Scan for the cell matching the given text and deliver its [x, y] coordinate at center. 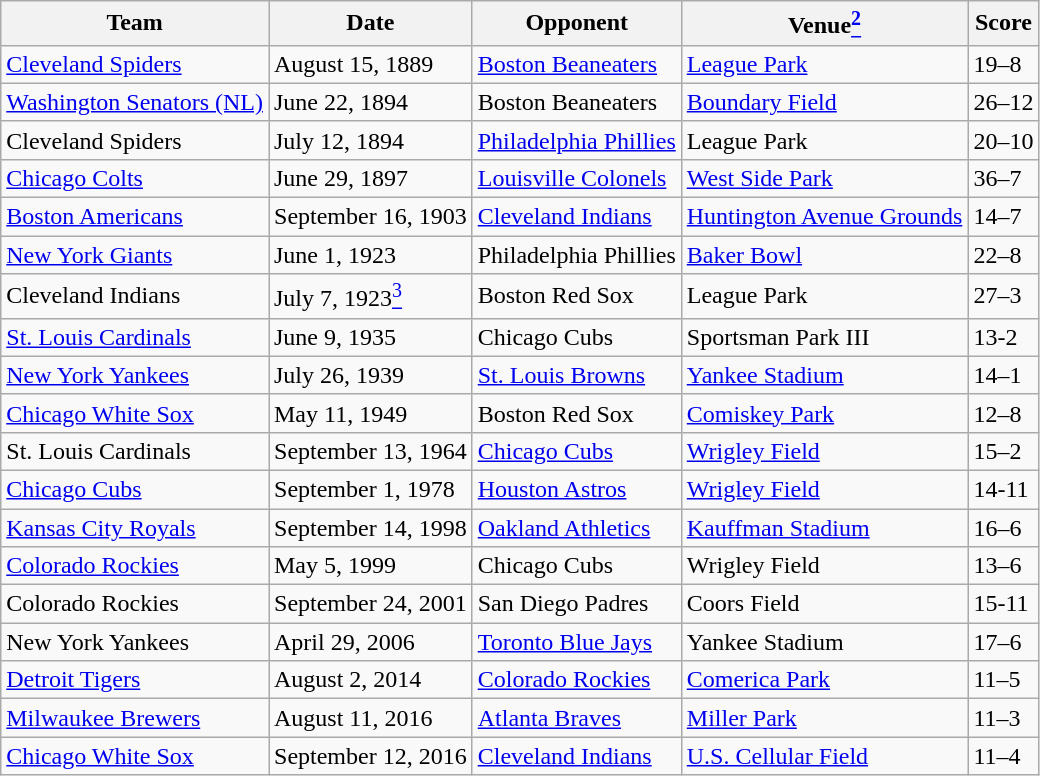
Houston Astros [576, 489]
Date [370, 24]
Kansas City Royals [135, 528]
17–6 [1004, 642]
Boundary Field [824, 102]
June 1, 1923 [370, 255]
Milwaukee Brewers [135, 718]
April 29, 2006 [370, 642]
14–7 [1004, 217]
U.S. Cellular Field [824, 756]
St. Louis Browns [576, 375]
27–3 [1004, 296]
September 1, 1978 [370, 489]
Huntington Avenue Grounds [824, 217]
16–6 [1004, 528]
Score [1004, 24]
July 26, 1939 [370, 375]
Kauffman Stadium [824, 528]
September 12, 2016 [370, 756]
July 12, 1894 [370, 140]
Baker Bowl [824, 255]
May 5, 1999 [370, 566]
20–10 [1004, 140]
Venue2 [824, 24]
September 13, 1964 [370, 451]
June 29, 1897 [370, 178]
September 14, 1998 [370, 528]
13–6 [1004, 566]
Team [135, 24]
May 11, 1949 [370, 413]
13-2 [1004, 337]
Atlanta Braves [576, 718]
New York Giants [135, 255]
West Side Park [824, 178]
11–4 [1004, 756]
September 16, 1903 [370, 217]
11–3 [1004, 718]
June 22, 1894 [370, 102]
Detroit Tigers [135, 680]
12–8 [1004, 413]
26–12 [1004, 102]
15-11 [1004, 604]
Comiskey Park [824, 413]
Louisville Colonels [576, 178]
September 24, 2001 [370, 604]
August 2, 2014 [370, 680]
Oakland Athletics [576, 528]
14-11 [1004, 489]
15–2 [1004, 451]
Toronto Blue Jays [576, 642]
19–8 [1004, 64]
Boston Americans [135, 217]
June 9, 1935 [370, 337]
August 15, 1889 [370, 64]
San Diego Padres [576, 604]
July 7, 19233 [370, 296]
14–1 [1004, 375]
Washington Senators (NL) [135, 102]
August 11, 2016 [370, 718]
22–8 [1004, 255]
Coors Field [824, 604]
11–5 [1004, 680]
36–7 [1004, 178]
Miller Park [824, 718]
Comerica Park [824, 680]
Opponent [576, 24]
Chicago Colts [135, 178]
Sportsman Park III [824, 337]
